Scan for the cell matching the given text and deliver its [x, y] coordinate at center. 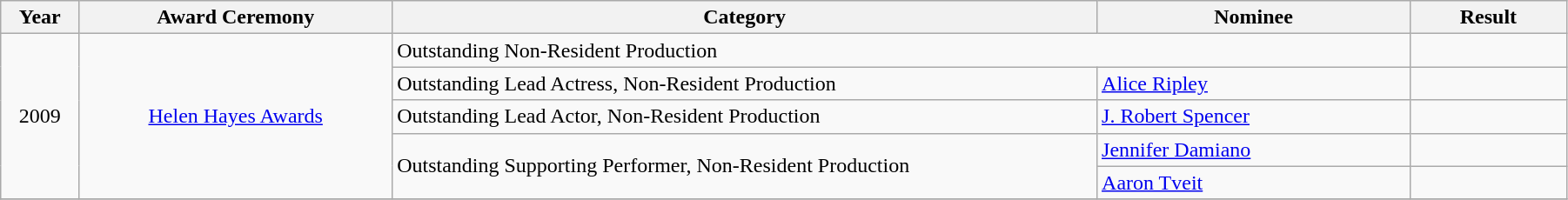
Outstanding Lead Actress, Non-Resident Production [745, 83]
Alice Ripley [1254, 83]
Outstanding Non-Resident Production [901, 50]
2009 [40, 117]
Result [1488, 17]
Aaron Tveit [1254, 183]
Year [40, 17]
J. Robert Spencer [1254, 117]
Nominee [1254, 17]
Award Ceremony [236, 17]
Jennifer Damiano [1254, 150]
Outstanding Supporting Performer, Non-Resident Production [745, 166]
Helen Hayes Awards [236, 117]
Outstanding Lead Actor, Non-Resident Production [745, 117]
Category [745, 17]
